Find where the given text appears and provide that cell's center as [x, y] coordinate. 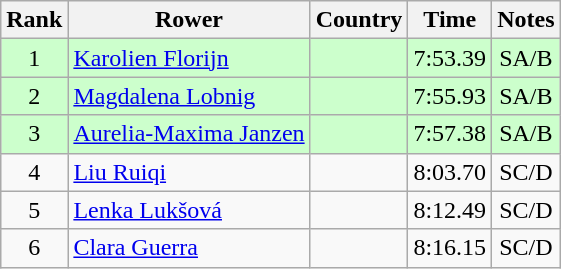
Lenka Lukšová [189, 210]
7:57.38 [450, 134]
8:16.15 [450, 248]
7:55.93 [450, 96]
Country [359, 20]
6 [34, 248]
Rank [34, 20]
7:53.39 [450, 58]
8:03.70 [450, 172]
Clara Guerra [189, 248]
8:12.49 [450, 210]
Karolien Florijn [189, 58]
Magdalena Lobnig [189, 96]
Time [450, 20]
3 [34, 134]
2 [34, 96]
Notes [526, 20]
Rower [189, 20]
5 [34, 210]
Aurelia-Maxima Janzen [189, 134]
4 [34, 172]
1 [34, 58]
Liu Ruiqi [189, 172]
